Output the (x, y) coordinate of the center of the cell containing the given text.  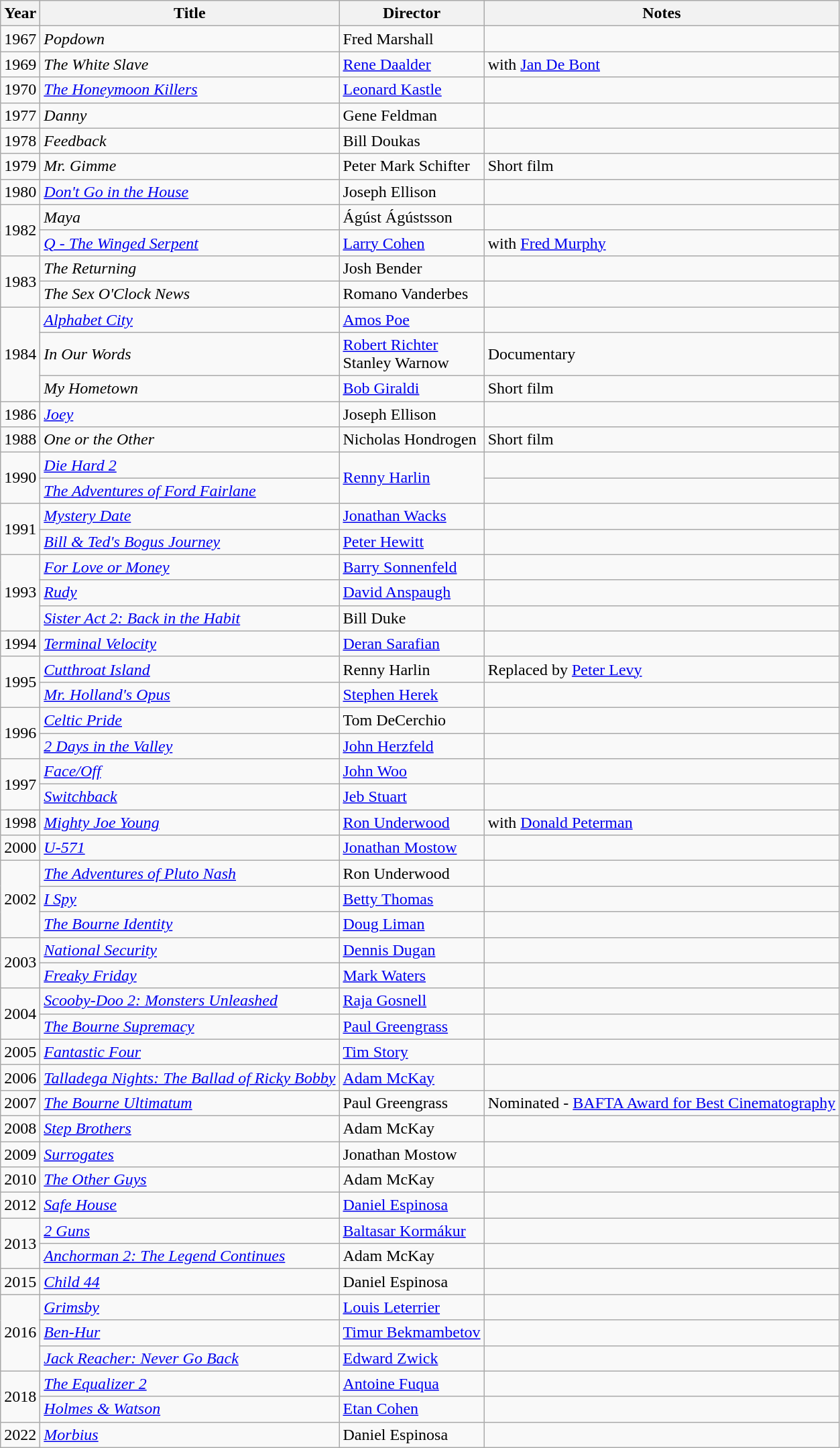
Grimsby (190, 1307)
Bill Duke (412, 618)
Baltasar Kormákur (412, 1231)
Josh Bender (412, 268)
Jeb Stuart (412, 797)
Tom DeCerchio (412, 720)
1986 (20, 414)
Die Hard 2 (190, 465)
Larry Cohen (412, 243)
Notes (662, 13)
Ben-Hur (190, 1333)
Don't Go in the House (190, 192)
Anchorman 2: The Legend Continues (190, 1256)
Barry Sonnenfeld (412, 567)
Deran Sarafian (412, 644)
Step Brothers (190, 1128)
1997 (20, 784)
1984 (20, 354)
Rene Daalder (412, 64)
National Security (190, 950)
Bob Giraldi (412, 389)
1982 (20, 230)
Rudy (190, 593)
1980 (20, 192)
Betty Thomas (412, 899)
Popdown (190, 39)
2022 (20, 1435)
Mark Waters (412, 975)
2000 (20, 848)
Amos Poe (412, 320)
Morbius (190, 1435)
One or the Other (190, 440)
The White Slave (190, 64)
Freaky Friday (190, 975)
Scooby-Doo 2: Monsters Unleashed (190, 1001)
Celtic Pride (190, 720)
Bill Doukas (412, 141)
In Our Words (190, 354)
2009 (20, 1154)
Safe House (190, 1205)
Louis Leterrier (412, 1307)
Sister Act 2: Back in the Habit (190, 618)
2010 (20, 1180)
Mystery Date (190, 516)
1990 (20, 478)
Edward Zwick (412, 1358)
Robert RichterStanley Warnow (412, 354)
with Donald Peterman (662, 823)
Antoine Fuqua (412, 1384)
Replaced by Peter Levy (662, 669)
Switchback (190, 797)
The Bourne Supremacy (190, 1026)
2012 (20, 1205)
John Herzfeld (412, 746)
1967 (20, 39)
Talladega Nights: The Ballad of Ricky Bobby (190, 1077)
U-571 (190, 848)
My Hometown (190, 389)
The Bourne Ultimatum (190, 1103)
Bill & Ted's Bogus Journey (190, 542)
Documentary (662, 354)
Dennis Dugan (412, 950)
Title (190, 13)
Doug Liman (412, 924)
Timur Bekmambetov (412, 1333)
Year (20, 13)
The Sex O'Clock News (190, 294)
Mr. Gimme (190, 166)
Child 44 (190, 1282)
1996 (20, 733)
with Fred Murphy (662, 243)
For Love or Money (190, 567)
Gene Feldman (412, 115)
1979 (20, 166)
Q - The Winged Serpent (190, 243)
Nominated - BAFTA Award for Best Cinematography (662, 1103)
with Jan De Bont (662, 64)
Director (412, 13)
Cutthroat Island (190, 669)
2003 (20, 963)
The Honeymoon Killers (190, 90)
Ágúst Ágústsson (412, 217)
2005 (20, 1052)
2004 (20, 1014)
2 Guns (190, 1231)
The Adventures of Pluto Nash (190, 873)
Tim Story (412, 1052)
1998 (20, 823)
I Spy (190, 899)
2 Days in the Valley (190, 746)
Etan Cohen (412, 1409)
1994 (20, 644)
Maya (190, 217)
Surrogates (190, 1154)
The Bourne Identity (190, 924)
1978 (20, 141)
The Other Guys (190, 1180)
1991 (20, 529)
2006 (20, 1077)
2008 (20, 1128)
Stephen Herek (412, 695)
1969 (20, 64)
Face/Off (190, 772)
2015 (20, 1282)
The Returning (190, 268)
Raja Gosnell (412, 1001)
Joey (190, 414)
2018 (20, 1396)
Terminal Velocity (190, 644)
1988 (20, 440)
2013 (20, 1244)
Danny (190, 115)
Leonard Kastle (412, 90)
Mr. Holland's Opus (190, 695)
Fred Marshall (412, 39)
Holmes & Watson (190, 1409)
2007 (20, 1103)
1995 (20, 682)
Jack Reacher: Never Go Back (190, 1358)
David Anspaugh (412, 593)
Alphabet City (190, 320)
Mighty Joe Young (190, 823)
Feedback (190, 141)
Peter Mark Schifter (412, 166)
2016 (20, 1333)
The Adventures of Ford Fairlane (190, 491)
Nicholas Hondrogen (412, 440)
1970 (20, 90)
1993 (20, 593)
The Equalizer 2 (190, 1384)
Fantastic Four (190, 1052)
Jonathan Wacks (412, 516)
Romano Vanderbes (412, 294)
John Woo (412, 772)
1977 (20, 115)
1983 (20, 281)
Peter Hewitt (412, 542)
2002 (20, 899)
